From the cell containing the given text, extract its center point as (x, y) coordinate. 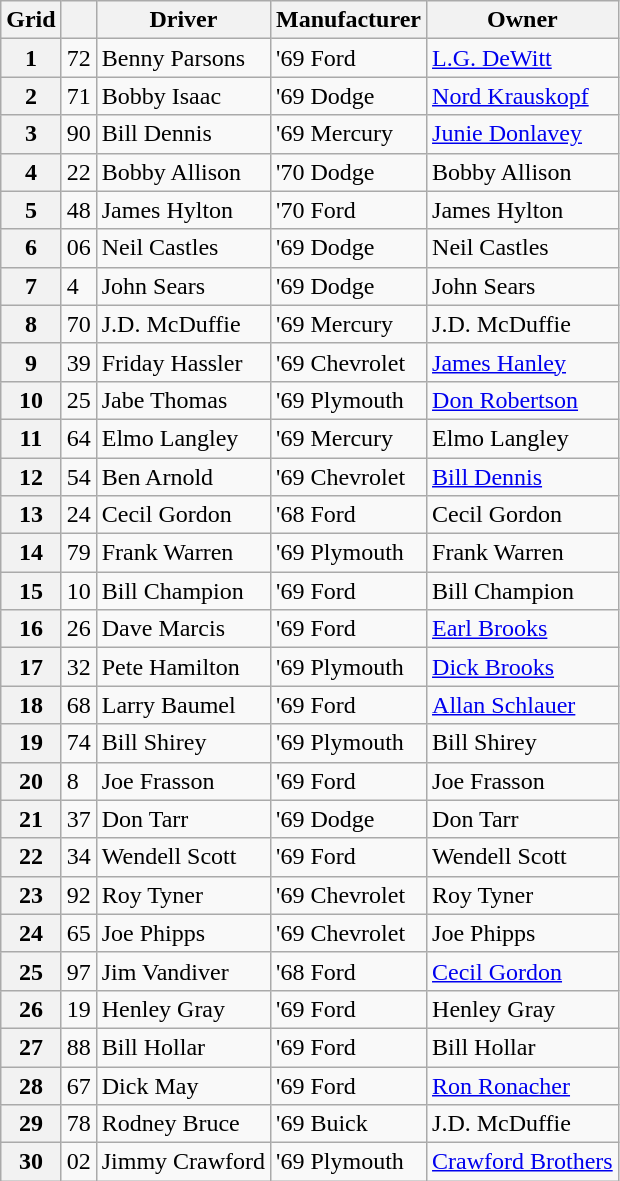
Grid (31, 20)
13 (31, 515)
Don Robertson (523, 400)
7 (31, 286)
Bobby Isaac (183, 96)
Rodney Bruce (183, 1124)
6 (31, 248)
88 (78, 1047)
Dick May (183, 1085)
1 (31, 58)
90 (78, 134)
37 (78, 819)
Owner (523, 20)
92 (78, 895)
'69 Buick (349, 1124)
9 (31, 362)
65 (78, 933)
39 (78, 362)
Benny Parsons (183, 58)
71 (78, 96)
Pete Hamilton (183, 667)
32 (78, 667)
54 (78, 477)
30 (31, 1162)
Driver (183, 20)
Jimmy Crawford (183, 1162)
Friday Hassler (183, 362)
Crawford Brothers (523, 1162)
Nord Krauskopf (523, 96)
20 (31, 781)
11 (31, 438)
Allan Schlauer (523, 705)
28 (31, 1085)
34 (78, 857)
'70 Ford (349, 210)
Jabe Thomas (183, 400)
06 (78, 248)
Jim Vandiver (183, 971)
78 (78, 1124)
67 (78, 1085)
97 (78, 971)
Ben Arnold (183, 477)
21 (31, 819)
79 (78, 553)
3 (31, 134)
Junie Donlavey (523, 134)
70 (78, 324)
Dave Marcis (183, 629)
2 (31, 96)
68 (78, 705)
L.G. DeWitt (523, 58)
15 (31, 591)
27 (31, 1047)
16 (31, 629)
Larry Baumel (183, 705)
Ron Ronacher (523, 1085)
74 (78, 743)
18 (31, 705)
Earl Brooks (523, 629)
02 (78, 1162)
64 (78, 438)
14 (31, 553)
'70 Dodge (349, 172)
17 (31, 667)
Manufacturer (349, 20)
23 (31, 895)
James Hanley (523, 362)
Dick Brooks (523, 667)
48 (78, 210)
12 (31, 477)
5 (31, 210)
29 (31, 1124)
72 (78, 58)
